From the cell containing the given text, extract its center point as [x, y] coordinate. 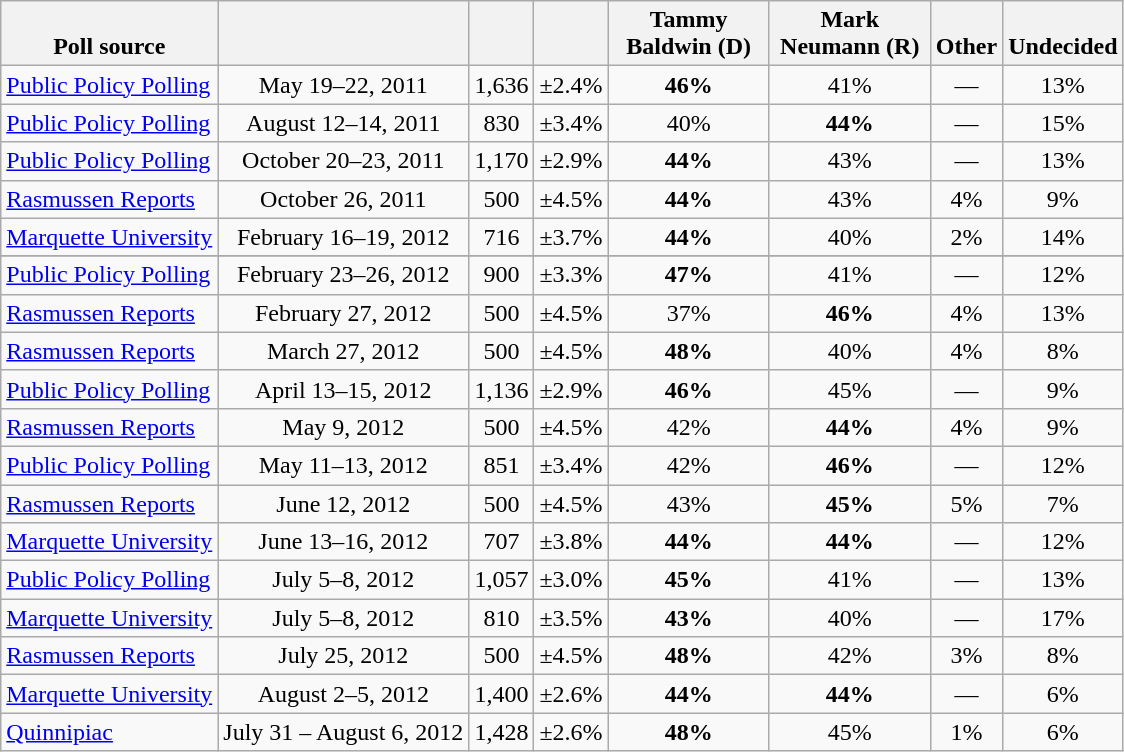
830 [502, 123]
±2.4% [571, 85]
3% [966, 656]
±3.0% [571, 580]
2% [966, 237]
±3.8% [571, 542]
1,170 [502, 161]
5% [966, 503]
TammyBaldwin (D) [688, 34]
October 26, 2011 [344, 199]
1,428 [502, 732]
March 27, 2012 [344, 351]
February 16–19, 2012 [344, 237]
May 11–13, 2012 [344, 465]
±3.7% [571, 237]
±3.5% [571, 618]
7% [1063, 503]
August 12–14, 2011 [344, 123]
August 2–5, 2012 [344, 694]
July 25, 2012 [344, 656]
May 19–22, 2011 [344, 85]
June 13–16, 2012 [344, 542]
900 [502, 275]
Poll source [110, 34]
1,057 [502, 580]
May 9, 2012 [344, 427]
810 [502, 618]
June 12, 2012 [344, 503]
Other [966, 34]
February 23–26, 2012 [344, 275]
1,636 [502, 85]
37% [688, 313]
14% [1063, 237]
MarkNeumann (R) [850, 34]
Quinnipiac [110, 732]
October 20–23, 2011 [344, 161]
851 [502, 465]
17% [1063, 618]
1,136 [502, 389]
707 [502, 542]
15% [1063, 123]
1,400 [502, 694]
1% [966, 732]
716 [502, 237]
47% [688, 275]
February 27, 2012 [344, 313]
April 13–15, 2012 [344, 389]
July 31 – August 6, 2012 [344, 732]
Undecided [1063, 34]
±3.3% [571, 275]
